Determine the (X, Y) coordinate at the center of the cell enclosing the given text.  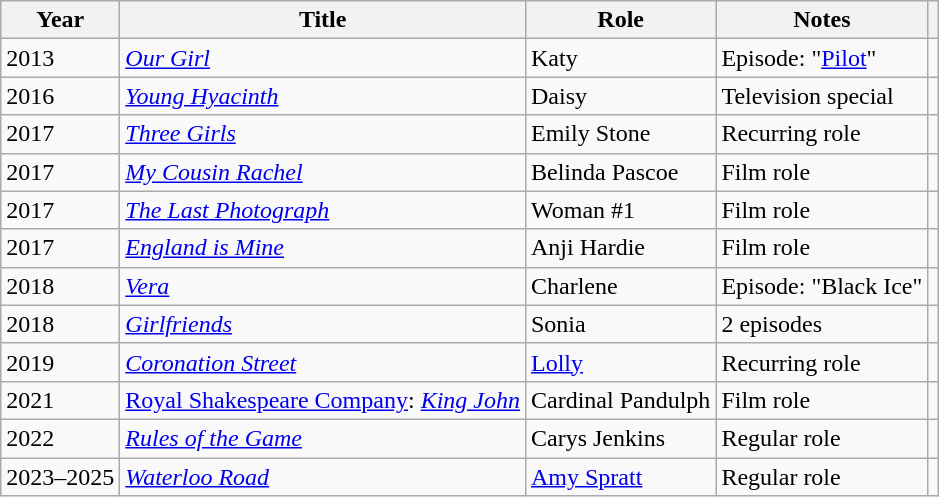
Waterloo Road (323, 477)
My Cousin Rachel (323, 172)
Title (323, 20)
Lolly (620, 362)
Episode: "Pilot" (822, 58)
Vera (323, 286)
Notes (822, 20)
Cardinal Pandulph (620, 400)
Young Hyacinth (323, 96)
Katy (620, 58)
Emily Stone (620, 134)
Year (60, 20)
The Last Photograph (323, 210)
2019 (60, 362)
Rules of the Game (323, 438)
Daisy (620, 96)
Girlfriends (323, 324)
Royal Shakespeare Company: King John (323, 400)
2021 (60, 400)
Three Girls (323, 134)
Woman #1 (620, 210)
2016 (60, 96)
Carys Jenkins (620, 438)
England is Mine (323, 248)
2013 (60, 58)
Television special (822, 96)
Anji Hardie (620, 248)
2023–2025 (60, 477)
2022 (60, 438)
Amy Spratt (620, 477)
Sonia (620, 324)
Role (620, 20)
Our Girl (323, 58)
Charlene (620, 286)
Episode: "Black Ice" (822, 286)
2 episodes (822, 324)
Coronation Street (323, 362)
Belinda Pascoe (620, 172)
